Locate the cell with the specified text and output its [x, y] center coordinate. 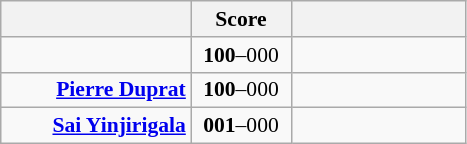
Sai Yinjirigala [96, 126]
Pierre Duprat [96, 90]
001–000 [241, 126]
Score [241, 19]
